From the cell containing the given text, extract its center point as [X, Y] coordinate. 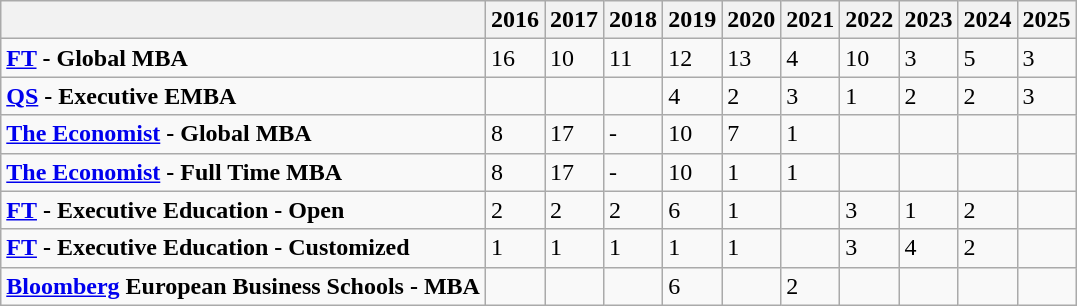
FT - Global MBA [244, 58]
2019 [692, 20]
7 [752, 134]
13 [752, 58]
2024 [988, 20]
The Economist - Full Time MBA [244, 172]
2017 [574, 20]
2016 [514, 20]
11 [634, 58]
2020 [752, 20]
2018 [634, 20]
Bloomberg European Business Schools - MBA [244, 286]
The Economist - Global MBA [244, 134]
2023 [928, 20]
FT - Executive Education - Open [244, 210]
QS - Executive EMBA [244, 96]
2025 [1046, 20]
12 [692, 58]
FT - Executive Education - Customized [244, 248]
16 [514, 58]
2022 [870, 20]
5 [988, 58]
2021 [810, 20]
